Scan for the cell matching the given text and deliver its [x, y] coordinate at center. 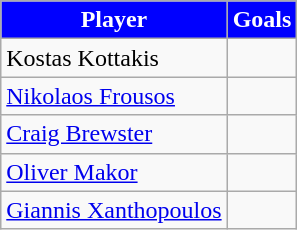
Kostas Kottakis [114, 58]
Craig Brewster [114, 134]
Oliver Makor [114, 172]
Player [114, 20]
Giannis Xanthopoulos [114, 210]
Goals [262, 20]
Nikolaos Frousos [114, 96]
